Pinpoint the cell where the given text exists, returning its [X, Y] midpoint coordinate. 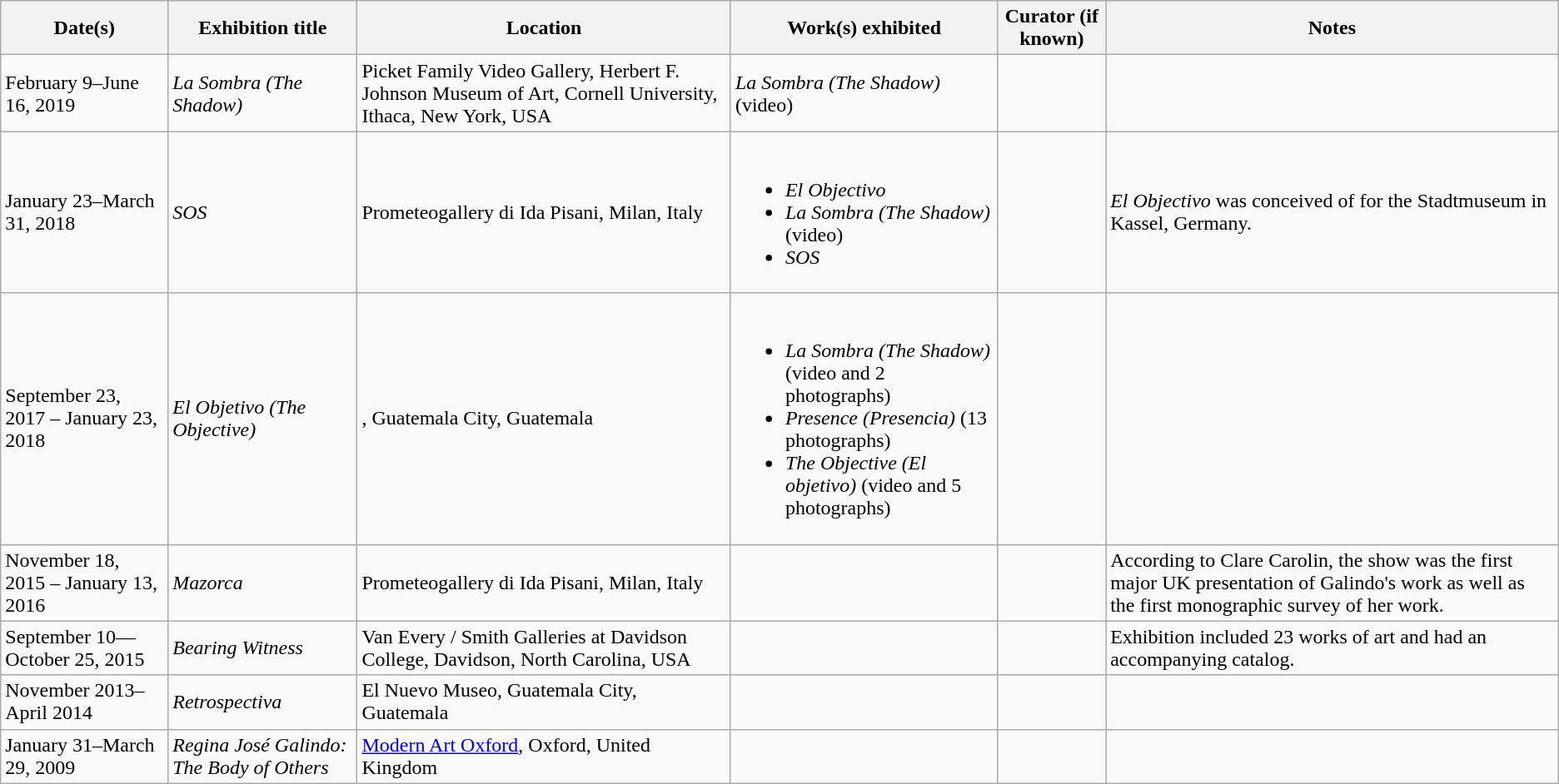
Mazorca [263, 583]
El Nuevo Museo, Guatemala City, Guatemala [544, 702]
Modern Art Oxford, Oxford, United Kingdom [544, 756]
January 23–March 31, 2018 [85, 212]
, Guatemala City, Guatemala [544, 419]
El Objetivo (The Objective) [263, 419]
Exhibition included 23 works of art and had an accompanying catalog. [1332, 648]
Van Every / Smith Galleries at Davidson College, Davidson, North Carolina, USA [544, 648]
According to Clare Carolin, the show was the first major UK presentation of Galindo's work as well as the first monographic survey of her work. [1332, 583]
Exhibition title [263, 28]
El ObjectivoLa Sombra (The Shadow) (video)SOS [864, 212]
Work(s) exhibited [864, 28]
Retrospectiva [263, 702]
La Sombra (The Shadow) (video and 2 photographs)Presence (Presencia) (13 photographs)The Objective (El objetivo) (video and 5 photographs) [864, 419]
SOS [263, 212]
Date(s) [85, 28]
February 9–June 16, 2019 [85, 93]
Bearing Witness [263, 648]
Picket Family Video Gallery, Herbert F. Johnson Museum of Art, Cornell University, Ithaca, New York, USA [544, 93]
Location [544, 28]
September 10—October 25, 2015 [85, 648]
Curator (if known) [1052, 28]
November 2013–April 2014 [85, 702]
Notes [1332, 28]
January 31–March 29, 2009 [85, 756]
El Objectivo was conceived of for the Stadtmuseum in Kassel, Germany. [1332, 212]
November 18, 2015 – January 13, 2016 [85, 583]
La Sombra (The Shadow) (video) [864, 93]
September 23, 2017 – January 23, 2018 [85, 419]
La Sombra (The Shadow) [263, 93]
Regina José Galindo: The Body of Others [263, 756]
